Return [X, Y] of the center of cell containing provided text 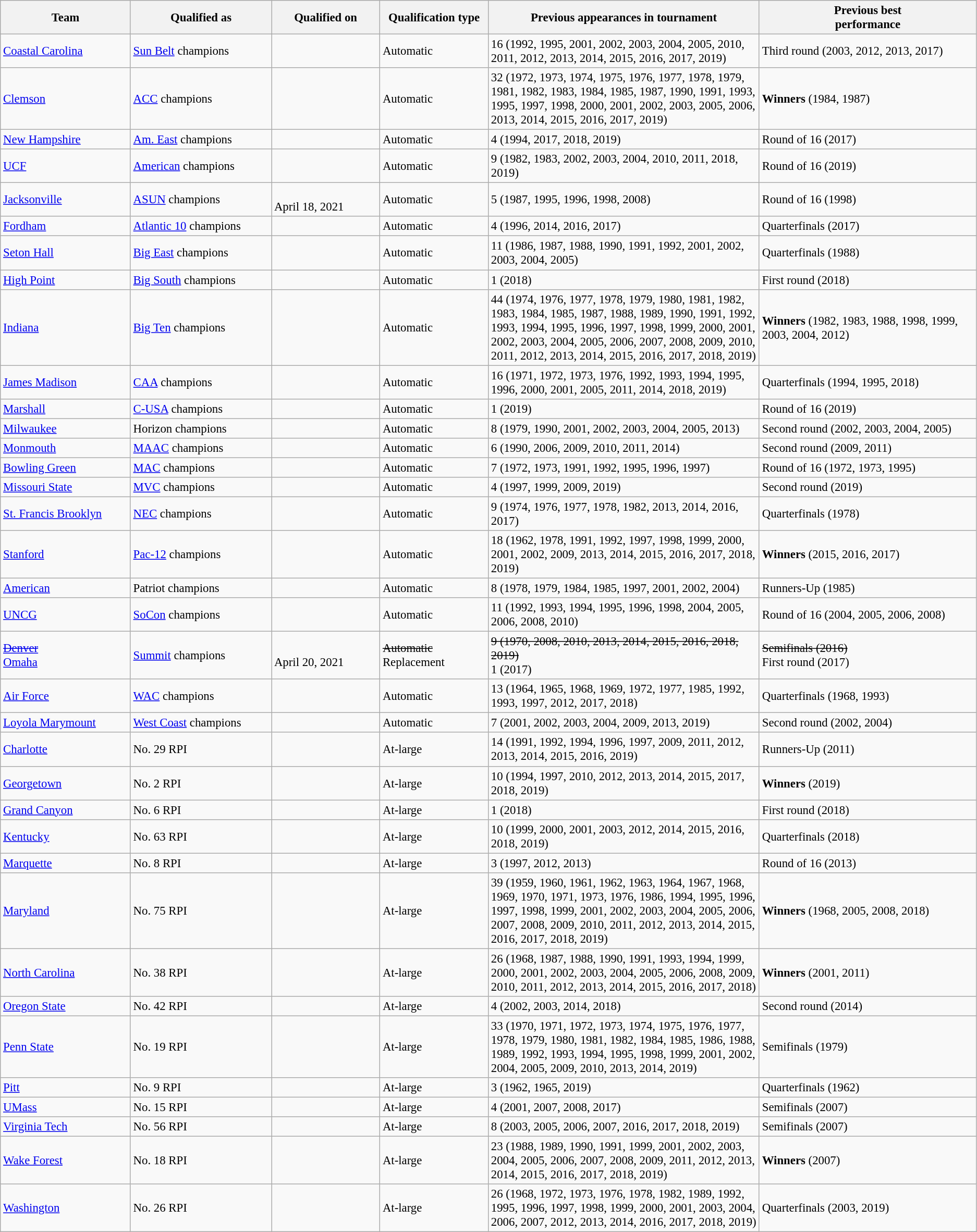
Milwaukee [66, 428]
Quarterfinals (1962) [868, 1088]
No. 6 RPI [201, 810]
8 (1979, 1990, 2001, 2002, 2003, 2004, 2005, 2013) [624, 428]
Loyola Marymount [66, 723]
Fordham [66, 227]
11 (1992, 1993, 1994, 1995, 1996, 1998, 2004, 2005, 2006, 2008, 2010) [624, 615]
High Point [66, 280]
No. 56 RPI [201, 1127]
10 (1999, 2000, 2001, 2003, 2012, 2014, 2015, 2016, 2018, 2019) [624, 836]
West Coast champions [201, 723]
Maryland [66, 911]
Big South champions [201, 280]
Runners-Up (2011) [868, 749]
Bowling Green [66, 467]
Qualified as [201, 18]
Marshall [66, 409]
Winners (2019) [868, 783]
No. 2 RPI [201, 783]
Previous bestperformance [868, 18]
Oregon State [66, 1006]
American [66, 588]
UNCG [66, 615]
Quarterfinals (1978) [868, 514]
Big Ten champions [201, 327]
Semifinals (2016)First round (2017) [868, 656]
Washington [66, 1208]
April 18, 2021 [326, 200]
7 (1972, 1973, 1991, 1992, 1995, 1996, 1997) [624, 467]
Wake Forest [66, 1161]
9 (1982, 1983, 2002, 2003, 2004, 2010, 2011, 2018, 2019) [624, 166]
NEC champions [201, 514]
April 20, 2021 [326, 656]
Kentucky [66, 836]
Monmouth [66, 448]
Quarterfinals (2003, 2019) [868, 1208]
No. 42 RPI [201, 1006]
No. 8 RPI [201, 863]
Third round (2003, 2012, 2013, 2017) [868, 51]
James Madison [66, 383]
American champions [201, 166]
WAC champions [201, 696]
New Hampshire [66, 140]
SoCon champions [201, 615]
14 (1991, 1992, 1994, 1996, 1997, 2009, 2011, 2012, 2013, 2014, 2015, 2016, 2019) [624, 749]
Stanford [66, 555]
Round of 16 (1972, 1973, 1995) [868, 467]
8 (1978, 1979, 1984, 1985, 1997, 2001, 2002, 2004) [624, 588]
Quarterfinals (1988) [868, 253]
Missouri State [66, 487]
5 (1987, 1995, 1996, 1998, 2008) [624, 200]
No. 26 RPI [201, 1208]
1 (2019) [624, 409]
4 (1997, 1999, 2009, 2019) [624, 487]
Qualified on [326, 18]
Winners (2015, 2016, 2017) [868, 555]
Quarterfinals (2018) [868, 836]
No. 18 RPI [201, 1161]
Round of 16 (2013) [868, 863]
No. 9 RPI [201, 1088]
Semifinals (1979) [868, 1046]
Runners-Up (1985) [868, 588]
16 (1971, 1972, 1973, 1976, 1992, 1993, 1994, 1995, 1996, 2000, 2001, 2005, 2011, 2014, 2018, 2019) [624, 383]
Penn State [66, 1046]
Second round (2009, 2011) [868, 448]
ASUN champions [201, 200]
18 (1962, 1978, 1991, 1992, 1997, 1998, 1999, 2000, 2001, 2002, 2009, 2013, 2014, 2015, 2016, 2017, 2018, 2019) [624, 555]
Pac-12 champions [201, 555]
CAA champions [201, 383]
Virginia Tech [66, 1127]
Charlotte [66, 749]
Team [66, 18]
3 (1962, 1965, 2019) [624, 1088]
Winners (2007) [868, 1161]
No. 75 RPI [201, 911]
Round of 16 (2017) [868, 140]
UMass [66, 1107]
Quarterfinals (1968, 1993) [868, 696]
St. Francis Brooklyn [66, 514]
Round of 16 (2004, 2005, 2006, 2008) [868, 615]
No. 19 RPI [201, 1046]
No. 29 RPI [201, 749]
Georgetown [66, 783]
Second round (2002, 2003, 2004, 2005) [868, 428]
No. 63 RPI [201, 836]
23 (1988, 1989, 1990, 1991, 1999, 2001, 2002, 2003, 2004, 2005, 2006, 2007, 2008, 2009, 2011, 2012, 2013, 2014, 2015, 2016, 2017, 2018, 2019) [624, 1161]
Jacksonville [66, 200]
8 (2003, 2005, 2006, 2007, 2016, 2017, 2018, 2019) [624, 1127]
MAAC champions [201, 448]
Coastal Carolina [66, 51]
Grand Canyon [66, 810]
4 (1994, 2017, 2018, 2019) [624, 140]
Qualification type [434, 18]
4 (1996, 2014, 2016, 2017) [624, 227]
Big East champions [201, 253]
C-USA champions [201, 409]
Am. East champions [201, 140]
No. 38 RPI [201, 972]
6 (1990, 2006, 2009, 2010, 2011, 2014) [624, 448]
Winners (2001, 2011) [868, 972]
9 (1974, 1976, 1977, 1978, 1982, 2013, 2014, 2016, 2017) [624, 514]
11 (1986, 1987, 1988, 1990, 1991, 1992, 2001, 2002, 2003, 2004, 2005) [624, 253]
Seton Hall [66, 253]
Winners (1982, 1983, 1988, 1998, 1999, 2003, 2004, 2012) [868, 327]
Indiana [66, 327]
Clemson [66, 99]
MAC champions [201, 467]
Second round (2019) [868, 487]
3 (1997, 2012, 2013) [624, 863]
Quarterfinals (1994, 1995, 2018) [868, 383]
Sun Belt champions [201, 51]
Round of 16 (1998) [868, 200]
7 (2001, 2002, 2003, 2004, 2009, 2013, 2019) [624, 723]
Horizon champions [201, 428]
Second round (2002, 2004) [868, 723]
ACC champions [201, 99]
Automatic Replacement [434, 656]
No. 15 RPI [201, 1107]
Winners (1984, 1987) [868, 99]
10 (1994, 1997, 2010, 2012, 2013, 2014, 2015, 2017, 2018, 2019) [624, 783]
DenverOmaha [66, 656]
MVC champions [201, 487]
4 (2002, 2003, 2014, 2018) [624, 1006]
Patriot champions [201, 588]
Second round (2014) [868, 1006]
4 (2001, 2007, 2008, 2017) [624, 1107]
Quarterfinals (2017) [868, 227]
UCF [66, 166]
North Carolina [66, 972]
9 (1970, 2008, 2010, 2013, 2014, 2015, 2016, 2018, 2019)1 (2017) [624, 656]
Air Force [66, 696]
Pitt [66, 1088]
Summit champions [201, 656]
Atlantic 10 champions [201, 227]
Winners (1968, 2005, 2008, 2018) [868, 911]
Marquette [66, 863]
Previous appearances in tournament [624, 18]
16 (1992, 1995, 2001, 2002, 2003, 2004, 2005, 2010, 2011, 2012, 2013, 2014, 2015, 2016, 2017, 2019) [624, 51]
13 (1964, 1965, 1968, 1969, 1972, 1977, 1985, 1992, 1993, 1997, 2012, 2017, 2018) [624, 696]
